Capture the cell that displays the provided text and extract its [x, y] central coordinate. 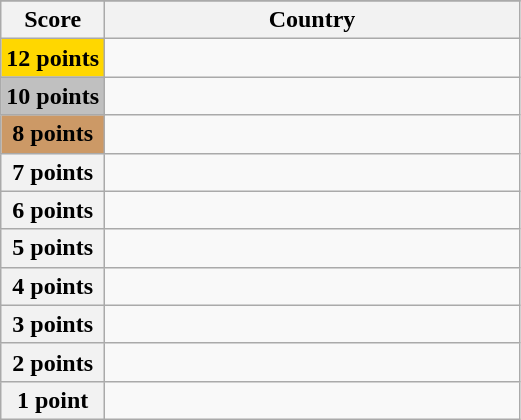
5 points [53, 248]
3 points [53, 324]
4 points [53, 286]
Score [53, 20]
Country [312, 20]
6 points [53, 210]
2 points [53, 362]
8 points [53, 134]
10 points [53, 96]
7 points [53, 172]
1 point [53, 400]
12 points [53, 58]
